Find where the given text appears and provide that cell's center as [x, y] coordinate. 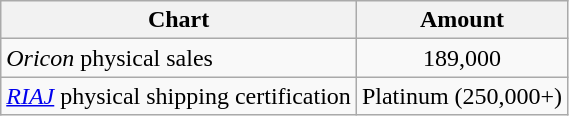
Oricon physical sales [179, 58]
Chart [179, 20]
Platinum (250,000+) [462, 96]
RIAJ physical shipping certification [179, 96]
189,000 [462, 58]
Amount [462, 20]
